Detect which cell encompasses the target text, then output its (X, Y) center coordinate. 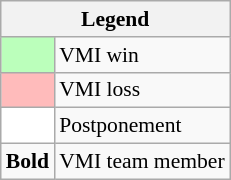
VMI win (142, 55)
Legend (116, 19)
Postponement (142, 126)
VMI team member (142, 162)
VMI loss (142, 90)
Bold (28, 162)
